From the cell containing the given text, extract its center point as (X, Y) coordinate. 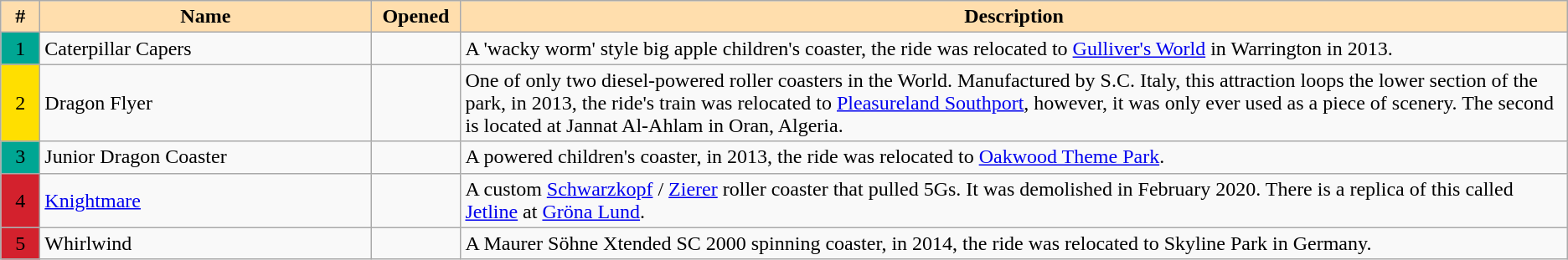
# (20, 17)
1 (20, 48)
A powered children's coaster, in 2013, the ride was relocated to Oakwood Theme Park. (1014, 157)
A Maurer Söhne Xtended SC 2000 spinning coaster, in 2014, the ride was relocated to Skyline Park in Germany. (1014, 243)
4 (20, 201)
Dragon Flyer (206, 103)
3 (20, 157)
Description (1014, 17)
Opened (415, 17)
5 (20, 243)
Junior Dragon Coaster (206, 157)
Whirlwind (206, 243)
Knightmare (206, 201)
Name (206, 17)
A 'wacky worm' style big apple children's coaster, the ride was relocated to Gulliver's World in Warrington in 2013. (1014, 48)
2 (20, 103)
Caterpillar Capers (206, 48)
